Output the (x, y) coordinate of the center of the cell containing the given text.  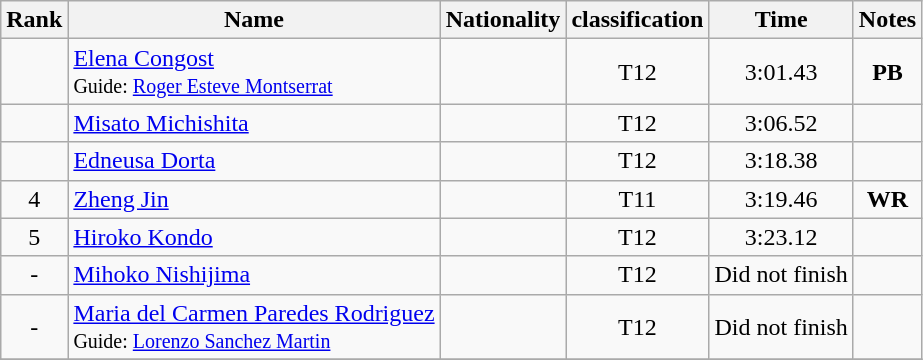
Misato Michishita (254, 123)
Name (254, 20)
Edneusa Dorta (254, 161)
Elena CongostGuide: Roger Esteve Montserrat (254, 72)
Mihoko Nishijima (254, 275)
Time (781, 20)
T11 (638, 199)
Rank (34, 20)
3:23.12 (781, 237)
Maria del Carmen Paredes RodriguezGuide: Lorenzo Sanchez Martin (254, 326)
PB (887, 72)
Zheng Jin (254, 199)
3:19.46 (781, 199)
Nationality (503, 20)
3:01.43 (781, 72)
WR (887, 199)
3:18.38 (781, 161)
5 (34, 237)
Hiroko Kondo (254, 237)
3:06.52 (781, 123)
4 (34, 199)
Notes (887, 20)
classification (638, 20)
